For the text-containing cell, return its midpoint in (x, y) coordinate format. 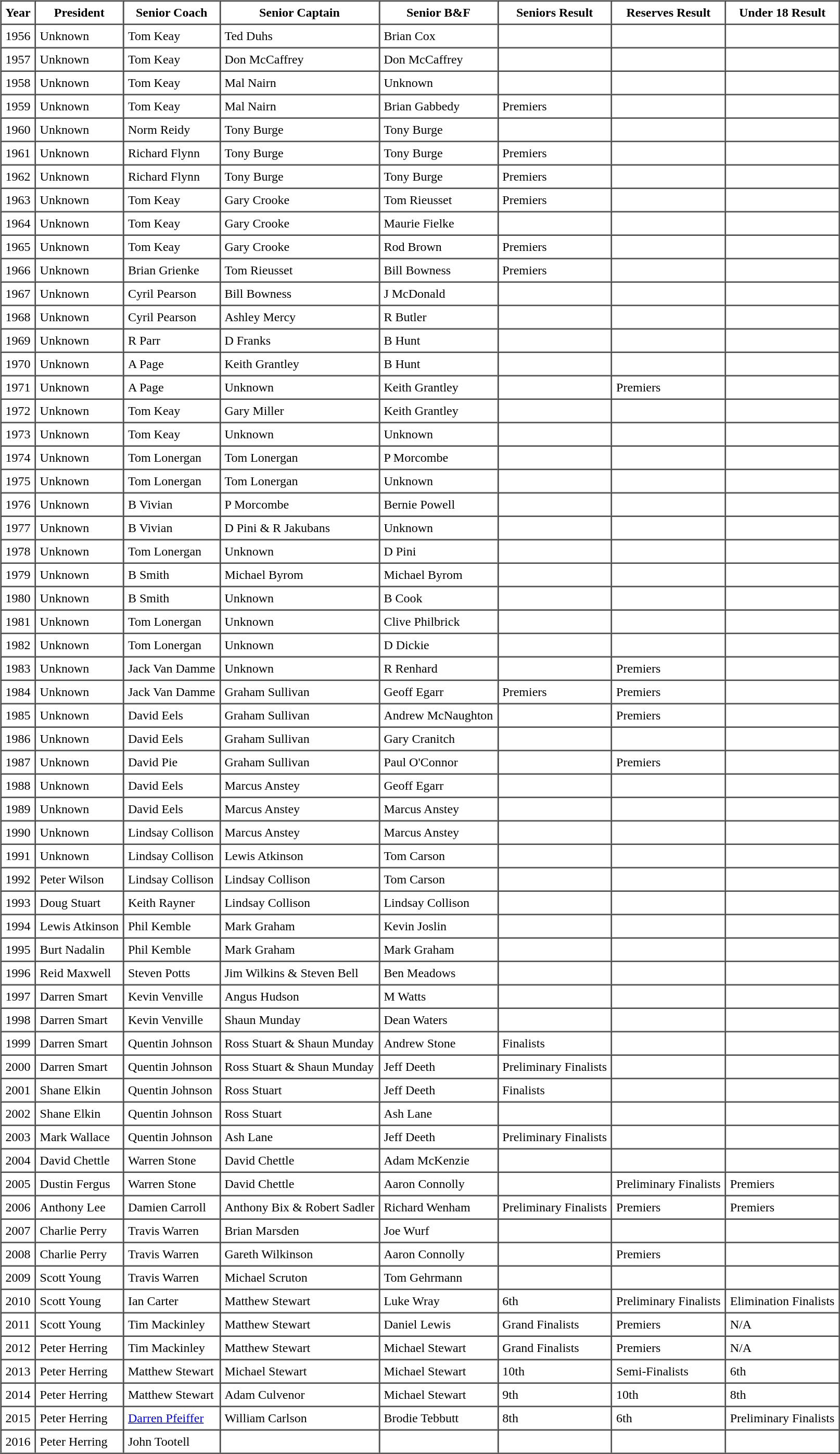
Doug Stuart (79, 903)
Steven Potts (172, 972)
2006 (18, 1207)
9th (555, 1394)
Shaun Munday (299, 1019)
R Butler (438, 317)
Ashley Mercy (299, 317)
D Franks (299, 340)
1985 (18, 715)
Joe Wurf (438, 1231)
2012 (18, 1347)
1994 (18, 926)
1973 (18, 434)
1981 (18, 622)
2007 (18, 1231)
1998 (18, 1019)
1997 (18, 996)
Richard Wenham (438, 1207)
2015 (18, 1418)
John Tootell (172, 1441)
1993 (18, 903)
1959 (18, 106)
Gareth Wilkinson (299, 1254)
2016 (18, 1441)
President (79, 12)
1957 (18, 59)
1963 (18, 200)
2004 (18, 1160)
Keith Rayner (172, 903)
1983 (18, 668)
Dean Waters (438, 1019)
1960 (18, 129)
Anthony Bix & Robert Sadler (299, 1207)
2013 (18, 1371)
M Watts (438, 996)
D Dickie (438, 644)
1982 (18, 644)
Daniel Lewis (438, 1324)
Senior Coach (172, 12)
Jim Wilkins & Steven Bell (299, 972)
1984 (18, 691)
1996 (18, 972)
Senior Captain (299, 12)
1990 (18, 832)
Maurie Fielke (438, 223)
2002 (18, 1113)
1992 (18, 879)
1962 (18, 176)
Darren Pfeiffer (172, 1418)
Seniors Result (555, 12)
1967 (18, 294)
1980 (18, 598)
Semi-Finalists (668, 1371)
1969 (18, 340)
D Pini (438, 551)
Gary Miller (299, 410)
Year (18, 12)
Andrew Stone (438, 1043)
Angus Hudson (299, 996)
1978 (18, 551)
Senior B&F (438, 12)
1989 (18, 809)
Norm Reidy (172, 129)
2009 (18, 1278)
Luke Wray (438, 1300)
Damien Carroll (172, 1207)
1956 (18, 35)
1972 (18, 410)
Elimination Finalists (783, 1300)
Ben Meadows (438, 972)
Burt Nadalin (79, 950)
Adam McKenzie (438, 1160)
Ted Duhs (299, 35)
R Renhard (438, 668)
Andrew McNaughton (438, 715)
1961 (18, 153)
1968 (18, 317)
Brodie Tebbutt (438, 1418)
R Parr (172, 340)
1979 (18, 575)
1986 (18, 738)
Gary Cranitch (438, 738)
2010 (18, 1300)
1974 (18, 457)
Brian Marsden (299, 1231)
Brian Grienke (172, 270)
2003 (18, 1137)
Peter Wilson (79, 879)
Reserves Result (668, 12)
1991 (18, 856)
Dustin Fergus (79, 1184)
Adam Culvenor (299, 1394)
Under 18 Result (783, 12)
1999 (18, 1043)
Tom Gehrmann (438, 1278)
Clive Philbrick (438, 622)
Reid Maxwell (79, 972)
1975 (18, 481)
Brian Gabbedy (438, 106)
1971 (18, 387)
1966 (18, 270)
Anthony Lee (79, 1207)
1970 (18, 363)
Bernie Powell (438, 504)
William Carlson (299, 1418)
Ian Carter (172, 1300)
2000 (18, 1066)
1988 (18, 785)
Michael Scruton (299, 1278)
1995 (18, 950)
D Pini & R Jakubans (299, 528)
1987 (18, 762)
Rod Brown (438, 247)
1958 (18, 82)
Paul O'Connor (438, 762)
2014 (18, 1394)
1977 (18, 528)
J McDonald (438, 294)
Brian Cox (438, 35)
2005 (18, 1184)
Mark Wallace (79, 1137)
1964 (18, 223)
2001 (18, 1090)
2011 (18, 1324)
1965 (18, 247)
B Cook (438, 598)
David Pie (172, 762)
1976 (18, 504)
2008 (18, 1254)
Kevin Joslin (438, 926)
